Search for the cell housing the specified text and yield its (X, Y) center coordinate. 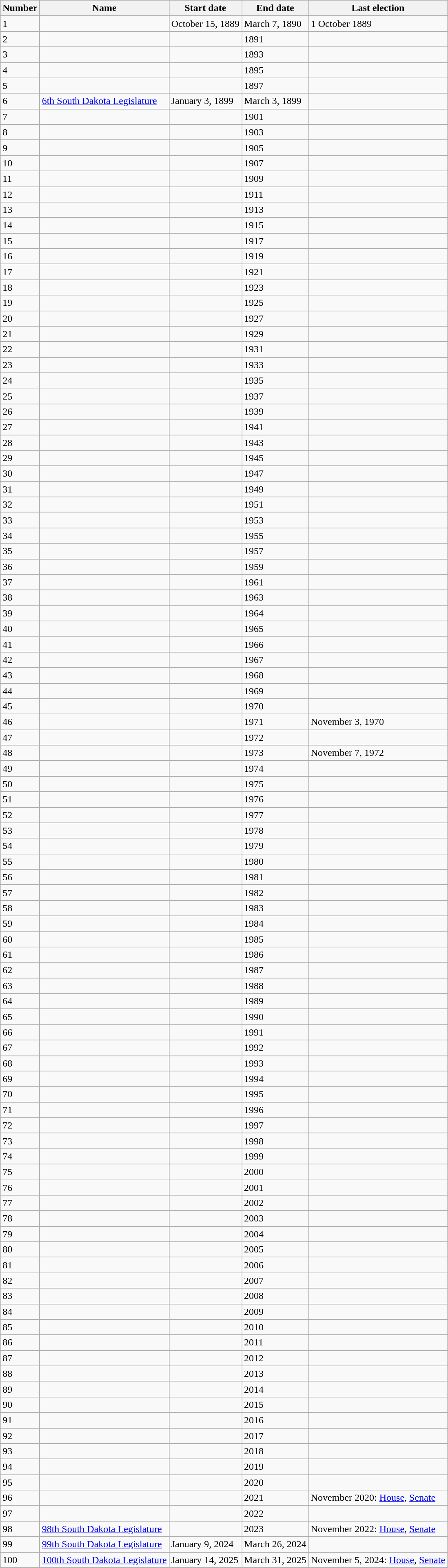
1911 (275, 194)
1 October 1889 (378, 24)
1915 (275, 225)
1973 (275, 753)
1919 (275, 256)
22 (20, 349)
1891 (275, 39)
1994 (275, 1079)
26 (20, 411)
1997 (275, 1125)
66 (20, 1032)
2000 (275, 1172)
2020 (275, 1482)
80 (20, 1250)
38 (20, 598)
35 (20, 551)
6 (20, 101)
1968 (275, 675)
1893 (275, 55)
2003 (275, 1219)
1941 (275, 427)
2005 (275, 1250)
61 (20, 955)
1903 (275, 132)
27 (20, 427)
November 3, 1970 (378, 722)
1988 (275, 986)
1978 (275, 830)
2022 (275, 1513)
1905 (275, 148)
29 (20, 458)
7 (20, 117)
65 (20, 1017)
January 14, 2025 (205, 1560)
45 (20, 707)
57 (20, 892)
14 (20, 225)
2 (20, 39)
49 (20, 769)
5 (20, 86)
69 (20, 1079)
31 (20, 489)
40 (20, 629)
54 (20, 846)
1953 (275, 520)
53 (20, 830)
76 (20, 1188)
1961 (275, 582)
2006 (275, 1265)
2014 (275, 1389)
81 (20, 1265)
1970 (275, 707)
56 (20, 877)
42 (20, 660)
1943 (275, 442)
95 (20, 1482)
1957 (275, 551)
Start date (205, 8)
90 (20, 1405)
1925 (275, 303)
41 (20, 644)
6th South Dakota Legislature (104, 101)
2016 (275, 1420)
1895 (275, 70)
1980 (275, 861)
59 (20, 923)
2017 (275, 1435)
47 (20, 738)
Last election (378, 8)
1935 (275, 380)
Number (20, 8)
November 5, 2024: House, Senate (378, 1560)
March 7, 1890 (275, 24)
11 (20, 179)
93 (20, 1451)
1959 (275, 567)
3 (20, 55)
1955 (275, 536)
1985 (275, 939)
March 31, 2025 (275, 1560)
63 (20, 986)
50 (20, 784)
1923 (275, 287)
92 (20, 1435)
1977 (275, 815)
1971 (275, 722)
1964 (275, 613)
15 (20, 241)
1981 (275, 877)
1996 (275, 1110)
33 (20, 520)
2011 (275, 1343)
2023 (275, 1529)
1984 (275, 923)
1982 (275, 892)
10 (20, 163)
100th South Dakota Legislature (104, 1560)
1921 (275, 272)
39 (20, 613)
82 (20, 1281)
November 2020: House, Senate (378, 1498)
52 (20, 815)
68 (20, 1063)
28 (20, 442)
23 (20, 365)
2015 (275, 1405)
85 (20, 1327)
1966 (275, 644)
98 (20, 1529)
1907 (275, 163)
89 (20, 1389)
96 (20, 1498)
1992 (275, 1048)
44 (20, 691)
2012 (275, 1358)
1933 (275, 365)
99 (20, 1544)
1897 (275, 86)
1989 (275, 1001)
1986 (275, 955)
1987 (275, 970)
2007 (275, 1281)
74 (20, 1156)
1945 (275, 458)
1949 (275, 489)
1951 (275, 505)
1929 (275, 334)
1963 (275, 598)
1995 (275, 1094)
99th South Dakota Legislature (104, 1544)
2013 (275, 1374)
55 (20, 861)
1993 (275, 1063)
79 (20, 1234)
21 (20, 334)
1939 (275, 411)
2001 (275, 1188)
88 (20, 1374)
2019 (275, 1467)
1931 (275, 349)
1990 (275, 1017)
1999 (275, 1156)
13 (20, 210)
1974 (275, 769)
64 (20, 1001)
94 (20, 1467)
October 15, 1889 (205, 24)
77 (20, 1203)
78 (20, 1219)
67 (20, 1048)
17 (20, 272)
1976 (275, 799)
2002 (275, 1203)
1967 (275, 660)
1913 (275, 210)
51 (20, 799)
November 2022: House, Senate (378, 1529)
98th South Dakota Legislature (104, 1529)
36 (20, 567)
4 (20, 70)
1927 (275, 318)
Name (104, 8)
34 (20, 536)
1983 (275, 908)
86 (20, 1343)
12 (20, 194)
97 (20, 1513)
58 (20, 908)
48 (20, 753)
1965 (275, 629)
62 (20, 970)
1998 (275, 1141)
End date (275, 8)
18 (20, 287)
37 (20, 582)
2018 (275, 1451)
1901 (275, 117)
1975 (275, 784)
January 3, 1899 (205, 101)
91 (20, 1420)
1909 (275, 179)
1937 (275, 396)
71 (20, 1110)
75 (20, 1172)
1947 (275, 474)
2021 (275, 1498)
1 (20, 24)
January 9, 2024 (205, 1544)
60 (20, 939)
84 (20, 1312)
20 (20, 318)
83 (20, 1296)
72 (20, 1125)
November 7, 1972 (378, 753)
16 (20, 256)
March 26, 2024 (275, 1544)
2009 (275, 1312)
24 (20, 380)
2010 (275, 1327)
87 (20, 1358)
100 (20, 1560)
43 (20, 675)
30 (20, 474)
8 (20, 132)
1972 (275, 738)
1969 (275, 691)
19 (20, 303)
March 3, 1899 (275, 101)
1979 (275, 846)
1991 (275, 1032)
2004 (275, 1234)
73 (20, 1141)
2008 (275, 1296)
9 (20, 148)
46 (20, 722)
25 (20, 396)
32 (20, 505)
1917 (275, 241)
70 (20, 1094)
